Return the [X, Y] coordinate for the center point of the cell that contains the specified text.  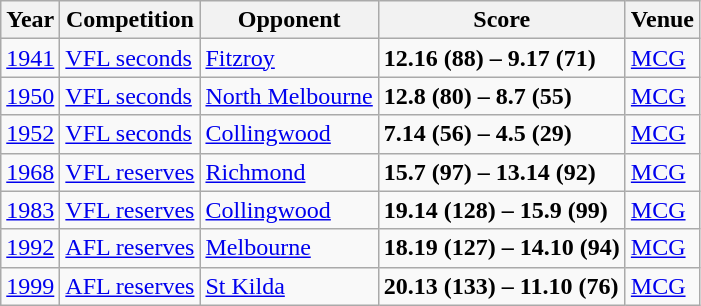
15.7 (97) – 13.14 (92) [502, 172]
Score [502, 20]
1992 [30, 248]
12.8 (80) – 8.7 (55) [502, 96]
1999 [30, 286]
Opponent [289, 20]
1952 [30, 134]
Melbourne [289, 248]
Year [30, 20]
1968 [30, 172]
1941 [30, 58]
1950 [30, 96]
Venue [662, 20]
20.13 (133) – 11.10 (76) [502, 286]
North Melbourne [289, 96]
1983 [30, 210]
7.14 (56) – 4.5 (29) [502, 134]
St Kilda [289, 286]
19.14 (128) – 15.9 (99) [502, 210]
Fitzroy [289, 58]
Competition [130, 20]
18.19 (127) – 14.10 (94) [502, 248]
Richmond [289, 172]
12.16 (88) – 9.17 (71) [502, 58]
